From the cell containing the given text, extract its center point as [X, Y] coordinate. 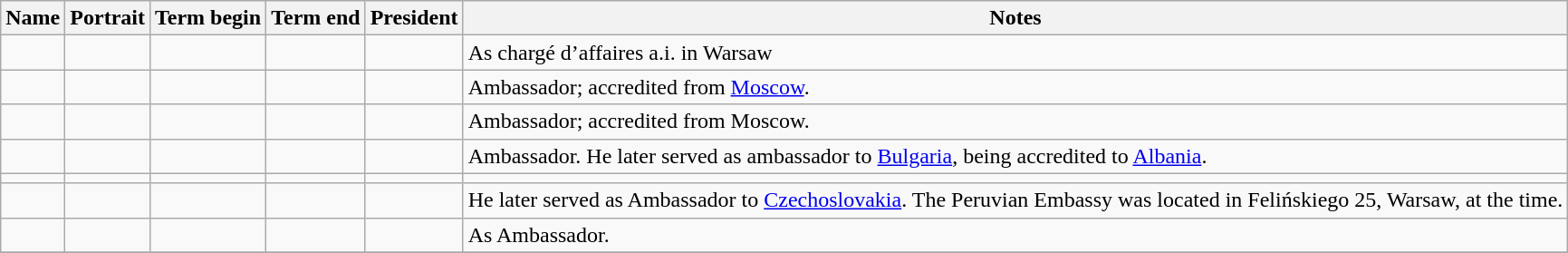
Ambassador. He later served as ambassador to Bulgaria, being accredited to Albania. [1015, 156]
Term end [316, 18]
President [414, 18]
As chargé d’affaires a.i. in Warsaw [1015, 53]
He later served as Ambassador to Czechoslovakia. The Peruvian Embassy was located in Felińskiego 25, Warsaw, at the time. [1015, 200]
Notes [1015, 18]
Name [33, 18]
Portrait [108, 18]
Term begin [207, 18]
As Ambassador. [1015, 235]
